Detect which cell encompasses the target text, then output its [x, y] center coordinate. 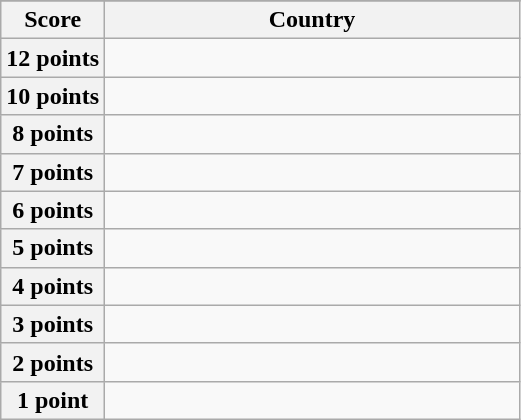
1 point [53, 400]
4 points [53, 286]
12 points [53, 58]
2 points [53, 362]
Country [312, 20]
6 points [53, 210]
7 points [53, 172]
Score [53, 20]
3 points [53, 324]
8 points [53, 134]
5 points [53, 248]
10 points [53, 96]
